From the cell containing the given text, extract its center point as [X, Y] coordinate. 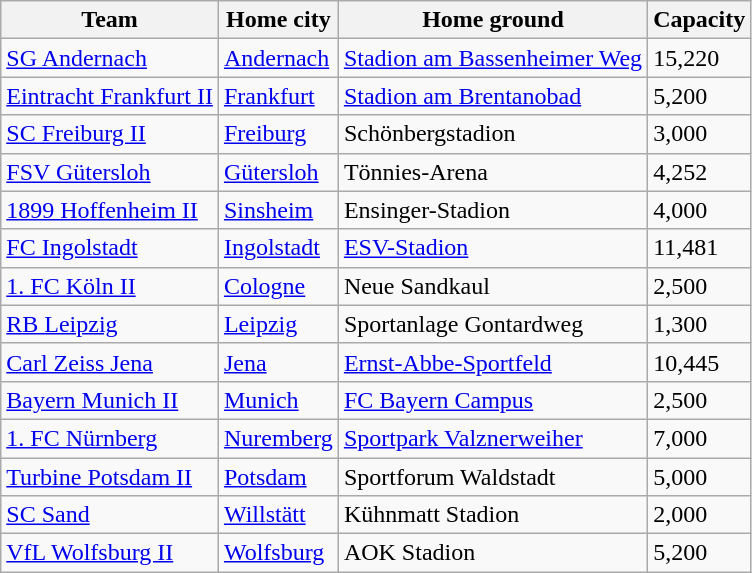
ESV-Stadion [492, 248]
SC Freiburg II [110, 134]
FC Bayern Campus [492, 400]
Team [110, 20]
Jena [278, 362]
Sportpark Valznerweiher [492, 438]
Eintracht Frankfurt II [110, 96]
Schönbergstadion [492, 134]
4,252 [700, 172]
7,000 [700, 438]
Turbine Potsdam II [110, 477]
Gütersloh [278, 172]
1. FC Nürnberg [110, 438]
Cologne [278, 286]
10,445 [700, 362]
Willstätt [278, 515]
5,000 [700, 477]
1899 Hoffenheim II [110, 210]
Carl Zeiss Jena [110, 362]
1. FC Köln II [110, 286]
2,000 [700, 515]
Stadion am Brentanobad [492, 96]
Bayern Munich II [110, 400]
Ingolstadt [278, 248]
Tönnies-Arena [492, 172]
11,481 [700, 248]
Andernach [278, 58]
Home city [278, 20]
SC Sand [110, 515]
RB Leipzig [110, 324]
Frankfurt [278, 96]
SG Andernach [110, 58]
Home ground [492, 20]
Wolfsburg [278, 553]
Freiburg [278, 134]
Leipzig [278, 324]
1,300 [700, 324]
Nuremberg [278, 438]
Neue Sandkaul [492, 286]
4,000 [700, 210]
Sportanlage Gontardweg [492, 324]
AOK Stadion [492, 553]
15,220 [700, 58]
Munich [278, 400]
FSV Gütersloh [110, 172]
Capacity [700, 20]
Ensinger-Stadion [492, 210]
Potsdam [278, 477]
Ernst-Abbe-Sportfeld [492, 362]
Sportforum Waldstadt [492, 477]
3,000 [700, 134]
Sinsheim [278, 210]
Kühnmatt Stadion [492, 515]
VfL Wolfsburg II [110, 553]
FC Ingolstadt [110, 248]
Stadion am Bassenheimer Weg [492, 58]
